For the text-containing cell, return its midpoint in [X, Y] coordinate format. 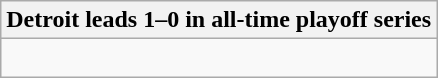
Detroit leads 1–0 in all-time playoff series [219, 20]
